Extract the (x, y) coordinate from the center of the cell holding the provided text.  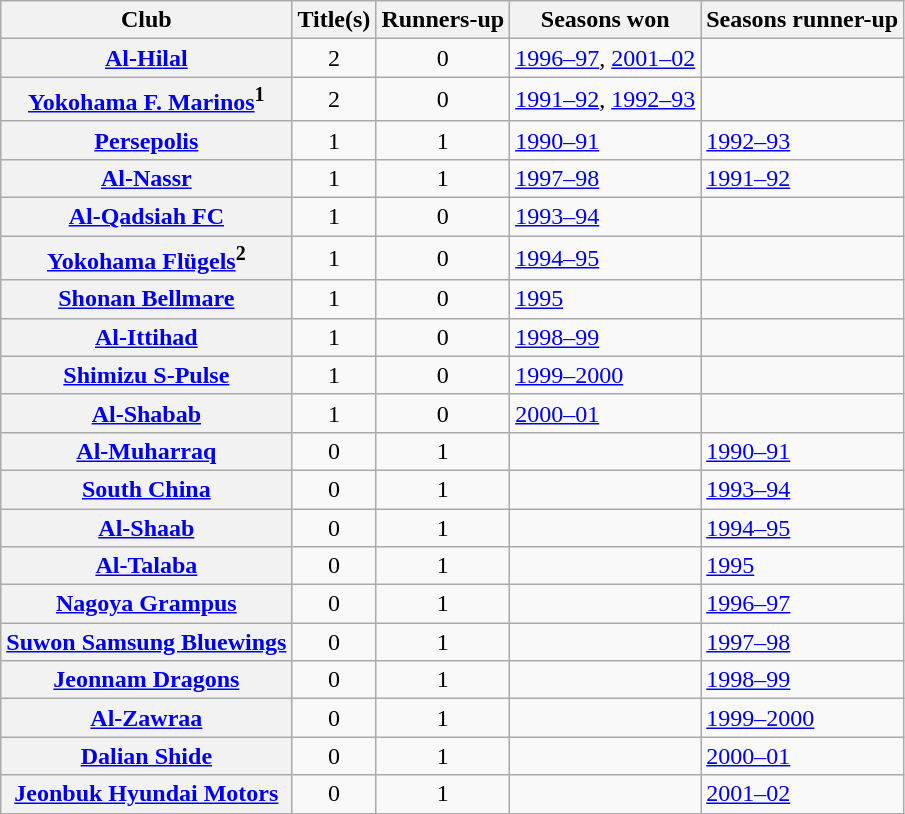
Jeonbuk Hyundai Motors (146, 794)
Yokohama F. Marinos1 (146, 100)
Al-Talaba (146, 566)
Al-Shabab (146, 413)
Shimizu S-Pulse (146, 375)
Al-Shaab (146, 528)
1991–92, 1992–93 (606, 100)
Persepolis (146, 140)
South China (146, 489)
Title(s) (334, 20)
Al-Muharraq (146, 451)
Al-Zawraa (146, 718)
1992–93 (802, 140)
Jeonnam Dragons (146, 680)
Club (146, 20)
Runners-up (443, 20)
Dalian Shide (146, 756)
Al-Nassr (146, 178)
1991–92 (802, 178)
Al-Ittihad (146, 337)
Al-Hilal (146, 58)
1996–97, 2001–02 (606, 58)
Nagoya Grampus (146, 604)
Suwon Samsung Bluewings (146, 642)
2001–02 (802, 794)
Yokohama Flügels2 (146, 258)
Al-Qadsiah FC (146, 217)
Seasons won (606, 20)
Shonan Bellmare (146, 299)
Seasons runner-up (802, 20)
1996–97 (802, 604)
